Return [x, y] of the center of cell containing provided text 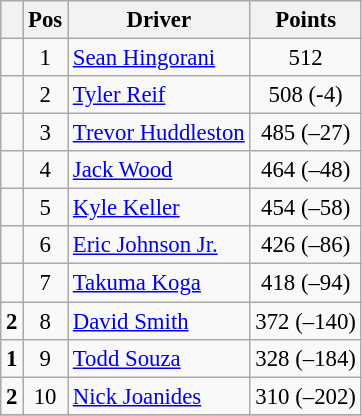
426 (–86) [306, 245]
310 (–202) [306, 396]
8 [46, 321]
7 [46, 283]
Points [306, 20]
454 (–58) [306, 208]
Takuma Koga [160, 283]
464 (–48) [306, 170]
418 (–94) [306, 283]
Nick Joanides [160, 396]
5 [46, 208]
485 (–27) [306, 133]
512 [306, 58]
6 [46, 245]
Todd Souza [160, 358]
Driver [160, 20]
Eric Johnson Jr. [160, 245]
328 (–184) [306, 358]
Sean Hingorani [160, 58]
Jack Wood [160, 170]
Pos [46, 20]
10 [46, 396]
372 (–140) [306, 321]
508 (-4) [306, 95]
9 [46, 358]
David Smith [160, 321]
3 [46, 133]
Trevor Huddleston [160, 133]
4 [46, 170]
Tyler Reif [160, 95]
Kyle Keller [160, 208]
